For the text-containing cell, return its midpoint in [x, y] coordinate format. 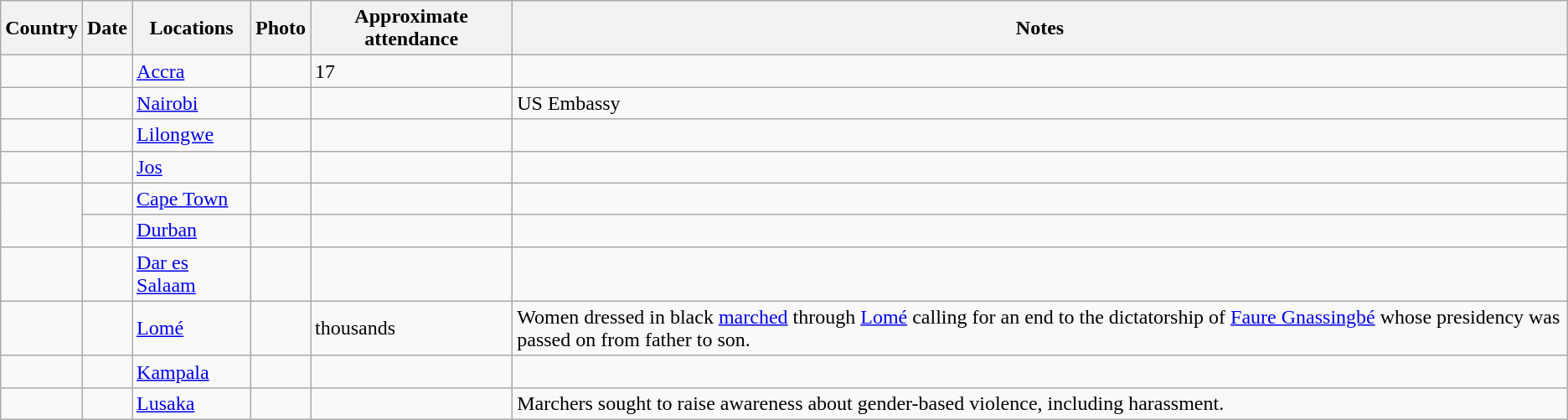
US Embassy [1040, 103]
Marchers sought to raise awareness about gender-based violence, including harassment. [1040, 403]
Lilongwe [192, 135]
Durban [192, 231]
Country [42, 29]
17 [412, 71]
Notes [1040, 29]
Lomé [192, 329]
Dar es Salaam [192, 273]
Photo [281, 29]
Kampala [192, 371]
Date [107, 29]
thousands [412, 329]
Cape Town [192, 199]
Accra [192, 71]
Lusaka [192, 403]
Approximate attendance [412, 29]
Locations [192, 29]
Nairobi [192, 103]
Jos [192, 167]
